Determine the (X, Y) coordinate at the center of the cell enclosing the given text.  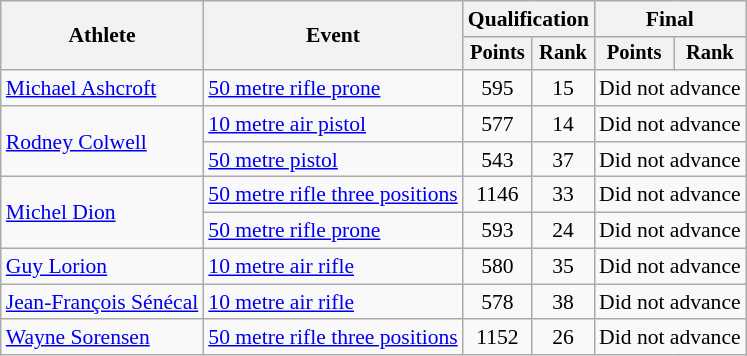
38 (563, 302)
580 (498, 267)
1146 (498, 195)
578 (498, 302)
26 (563, 338)
543 (498, 160)
Guy Lorion (102, 267)
595 (498, 88)
Jean-François Sénécal (102, 302)
37 (563, 160)
Qualification (528, 19)
Michael Ashcroft (102, 88)
Athlete (102, 36)
1152 (498, 338)
14 (563, 124)
33 (563, 195)
Wayne Sorensen (102, 338)
Final (670, 19)
35 (563, 267)
24 (563, 231)
10 metre air pistol (333, 124)
577 (498, 124)
593 (498, 231)
Michel Dion (102, 212)
15 (563, 88)
Rodney Colwell (102, 142)
Event (333, 36)
50 metre pistol (333, 160)
